Capture the cell that displays the provided text and extract its [x, y] central coordinate. 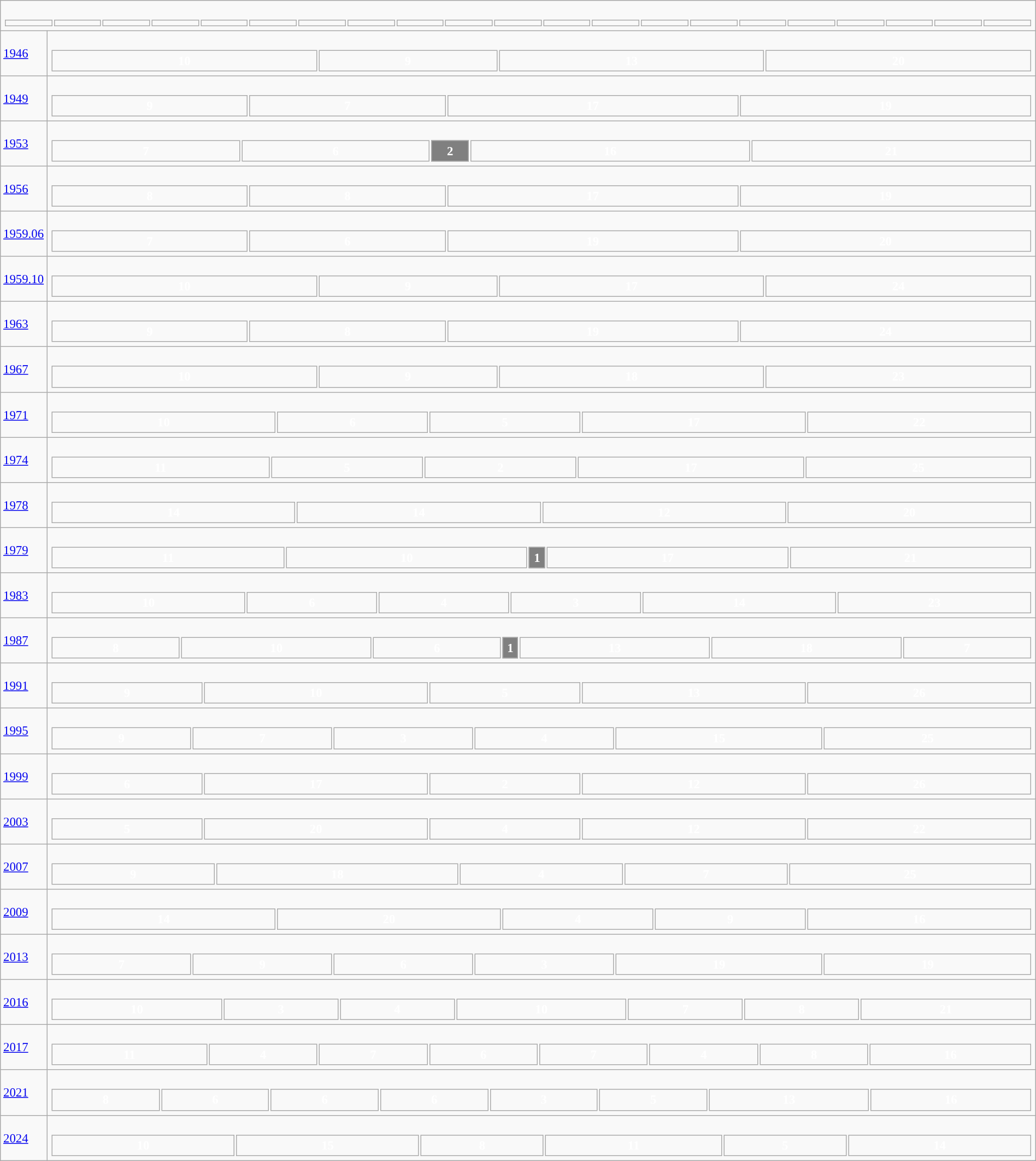
1978 [24, 505]
8 6 6 6 3 5 13 16 [541, 1093]
7 6 2 16 21 [541, 143]
8 10 6 1 13 18 7 [541, 641]
1956 [24, 189]
2021 [24, 1093]
2013 [24, 957]
9 10 5 13 26 [541, 685]
1967 [24, 370]
1953 [24, 143]
8 8 17 19 [541, 189]
14 14 12 20 [541, 505]
10 9 18 23 [541, 370]
10 9 13 20 [541, 54]
2024 [24, 1138]
10 6 4 3 14 23 [541, 596]
11 10 1 17 21 [541, 550]
11 5 2 17 25 [541, 460]
1979 [24, 550]
1991 [24, 685]
1946 [24, 54]
1949 [24, 98]
2016 [24, 1002]
1959.10 [24, 279]
1963 [24, 325]
14 20 4 9 16 [541, 912]
11 4 7 6 7 4 8 16 [541, 1047]
9 7 17 19 [541, 98]
1995 [24, 731]
9 18 4 7 25 [541, 867]
6 17 2 12 26 [541, 776]
1959.06 [24, 234]
10 15 8 11 5 14 [541, 1138]
10 9 17 24 [541, 279]
9 8 19 24 [541, 325]
1987 [24, 641]
5 20 4 12 22 [541, 821]
9 7 3 4 15 25 [541, 731]
2017 [24, 1047]
1974 [24, 460]
10 3 4 10 7 8 21 [541, 1002]
7 6 19 20 [541, 234]
1999 [24, 776]
7 9 6 3 19 19 [541, 957]
1983 [24, 596]
2007 [24, 867]
1971 [24, 414]
10 6 5 17 22 [541, 414]
2003 [24, 821]
2009 [24, 912]
